Detect which cell encompasses the target text, then output its [x, y] center coordinate. 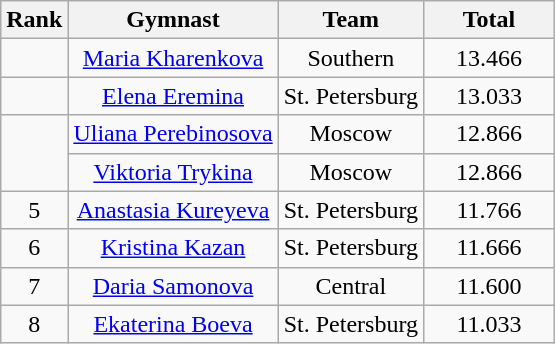
Ekaterina Boeva [173, 324]
6 [34, 248]
13.033 [488, 96]
8 [34, 324]
Viktoria Trykina [173, 172]
Total [488, 20]
11.666 [488, 248]
11.033 [488, 324]
Southern [350, 58]
11.766 [488, 210]
Anastasia Kureyeva [173, 210]
Central [350, 286]
Gymnast [173, 20]
5 [34, 210]
11.600 [488, 286]
Team [350, 20]
Elena Eremina [173, 96]
Maria Kharenkova [173, 58]
13.466 [488, 58]
Rank [34, 20]
Kristina Kazan [173, 248]
7 [34, 286]
Uliana Perebinosova [173, 134]
Daria Samonova [173, 286]
